Return the (X, Y) coordinate for the center point of the cell that contains the specified text.  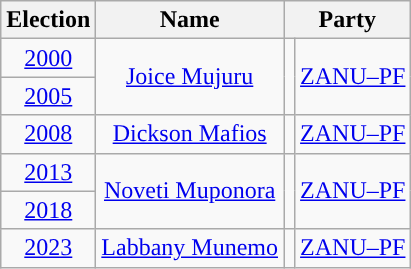
2000 (48, 58)
2013 (48, 172)
2008 (48, 134)
2018 (48, 210)
Joice Mujuru (190, 77)
2023 (48, 248)
Dickson Mafios (190, 134)
Party (348, 20)
Noveti Muponora (190, 191)
2005 (48, 96)
Election (48, 20)
Name (190, 20)
Labbany Munemo (190, 248)
